Extract the [x, y] coordinate from the center of the cell holding the provided text.  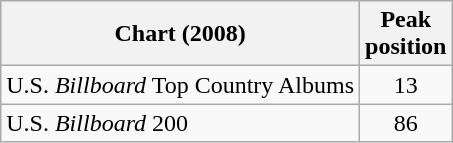
86 [406, 123]
Chart (2008) [180, 34]
U.S. Billboard 200 [180, 123]
13 [406, 85]
Peakposition [406, 34]
U.S. Billboard Top Country Albums [180, 85]
